From the cell containing the given text, extract its center point as (X, Y) coordinate. 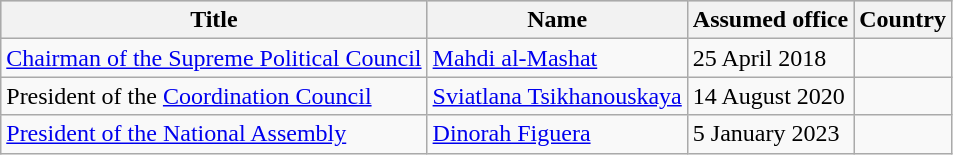
Chairman of the Supreme Political Council (214, 58)
5 January 2023 (770, 134)
Country (903, 20)
Mahdi al-Mashat (557, 58)
Name (557, 20)
25 April 2018 (770, 58)
President of the Coordination Council (214, 96)
Assumed office (770, 20)
Dinorah Figuera (557, 134)
President of the National Assembly (214, 134)
Sviatlana Tsikhanouskaya (557, 96)
Title (214, 20)
14 August 2020 (770, 96)
